Identify which cell holds the provided text, then report its [x, y] central coordinate. 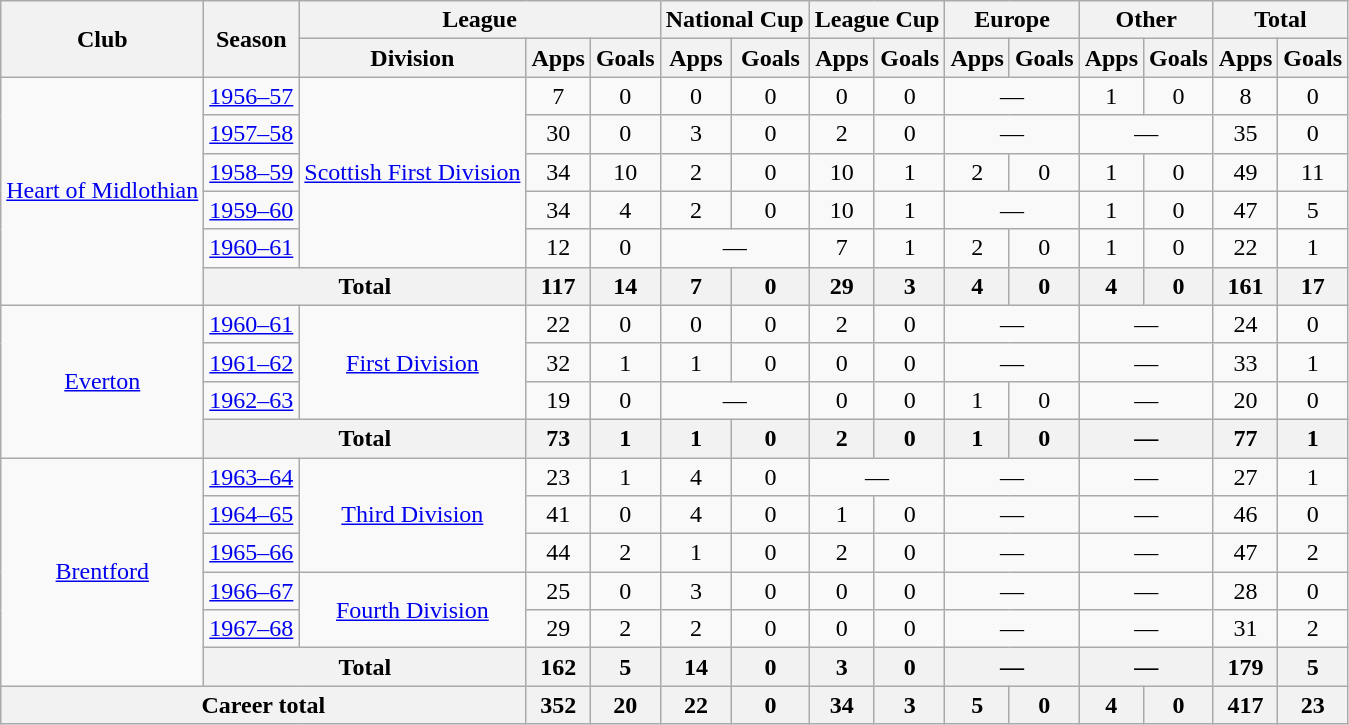
1956–57 [252, 96]
Season [252, 39]
1967–68 [252, 629]
11 [1313, 172]
162 [558, 667]
Europe [1012, 20]
8 [1245, 96]
Division [412, 58]
Career total [264, 705]
33 [1245, 362]
27 [1245, 477]
77 [1245, 438]
32 [558, 362]
25 [558, 591]
Other [1146, 20]
12 [558, 248]
179 [1245, 667]
44 [558, 553]
31 [1245, 629]
41 [558, 515]
Brentford [102, 572]
National Cup [734, 20]
417 [1245, 705]
League [480, 20]
1961–62 [252, 362]
Scottish First Division [412, 172]
First Division [412, 362]
161 [1245, 286]
117 [558, 286]
1963–64 [252, 477]
1964–65 [252, 515]
28 [1245, 591]
24 [1245, 324]
73 [558, 438]
Fourth Division [412, 610]
1959–60 [252, 210]
1957–58 [252, 134]
35 [1245, 134]
1958–59 [252, 172]
League Cup [877, 20]
46 [1245, 515]
Club [102, 39]
19 [558, 400]
1965–66 [252, 553]
1966–67 [252, 591]
17 [1313, 286]
Heart of Midlothian [102, 191]
1962–63 [252, 400]
30 [558, 134]
Third Division [412, 515]
352 [558, 705]
49 [1245, 172]
Everton [102, 381]
